Capture the cell that displays the provided text and extract its [X, Y] central coordinate. 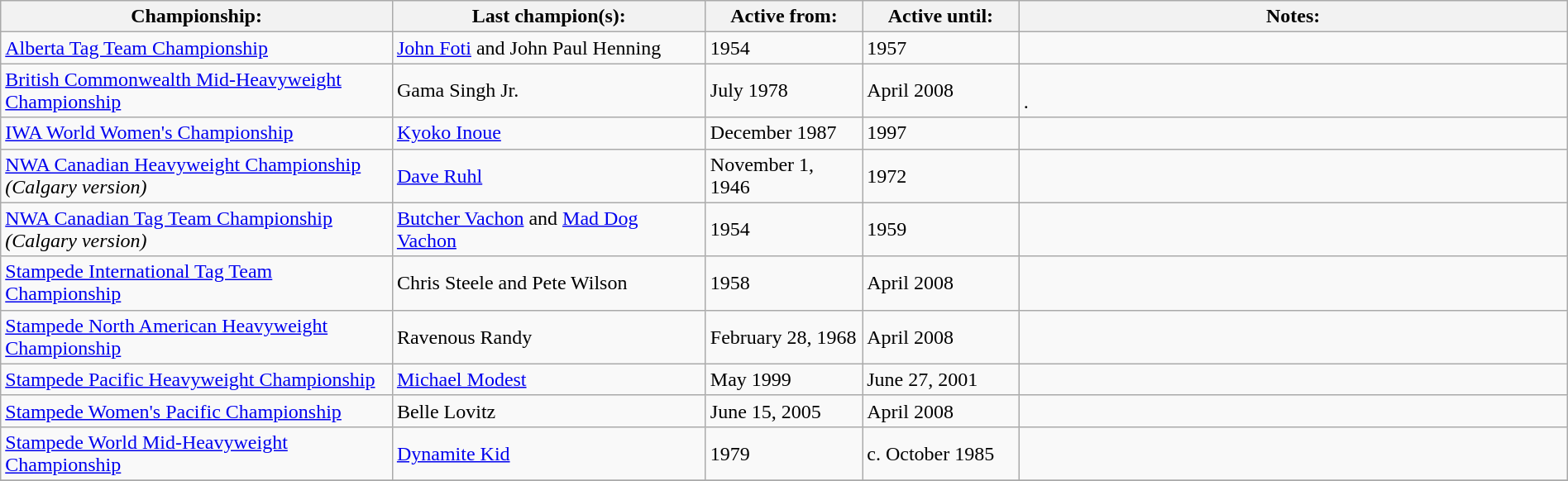
Championship: [197, 17]
Active from: [784, 17]
Kyoko Inoue [549, 133]
Dave Ruhl [549, 175]
John Foti and John Paul Henning [549, 48]
. [1293, 91]
June 27, 2001 [941, 379]
Stampede Pacific Heavyweight Championship [197, 379]
Stampede World Mid-Heavyweight Championship [197, 453]
May 1999 [784, 379]
November 1, 1946 [784, 175]
July 1978 [784, 91]
British Commonwealth Mid-Heavyweight Championship [197, 91]
1958 [784, 283]
NWA Canadian Tag Team Championship (Calgary version) [197, 230]
Gama Singh Jr. [549, 91]
Stampede North American Heavyweight Championship [197, 337]
NWA Canadian Heavyweight Championship (Calgary version) [197, 175]
1957 [941, 48]
Ravenous Randy [549, 337]
Stampede International Tag Team Championship [197, 283]
Stampede Women's Pacific Championship [197, 411]
Michael Modest [549, 379]
Belle Lovitz [549, 411]
June 15, 2005 [784, 411]
December 1987 [784, 133]
Notes: [1293, 17]
1997 [941, 133]
1972 [941, 175]
1959 [941, 230]
Alberta Tag Team Championship [197, 48]
Active until: [941, 17]
Dynamite Kid [549, 453]
IWA World Women's Championship [197, 133]
1979 [784, 453]
Last champion(s): [549, 17]
Chris Steele and Pete Wilson [549, 283]
February 28, 1968 [784, 337]
c. October 1985 [941, 453]
Butcher Vachon and Mad Dog Vachon [549, 230]
